Search for the cell housing the specified text and yield its [x, y] center coordinate. 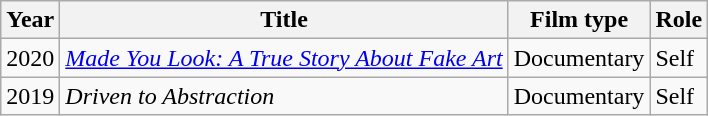
2019 [30, 96]
Role [679, 20]
Made You Look: A True Story About Fake Art [284, 58]
Year [30, 20]
Driven to Abstraction [284, 96]
Title [284, 20]
2020 [30, 58]
Film type [579, 20]
